Identify which cell holds the provided text, then report its (X, Y) central coordinate. 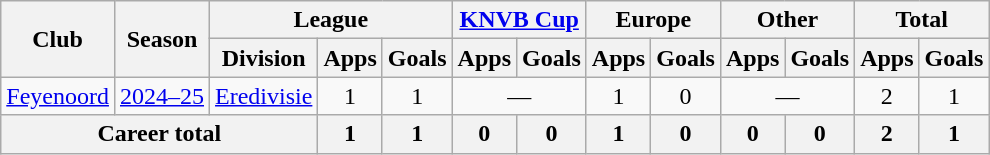
Other (787, 20)
Club (58, 39)
Season (162, 39)
KNVB Cup (519, 20)
Total (922, 20)
Division (264, 58)
2024–25 (162, 96)
Career total (160, 134)
League (332, 20)
Feyenoord (58, 96)
Eredivisie (264, 96)
Europe (653, 20)
